Identify which cell holds the provided text, then report its [x, y] central coordinate. 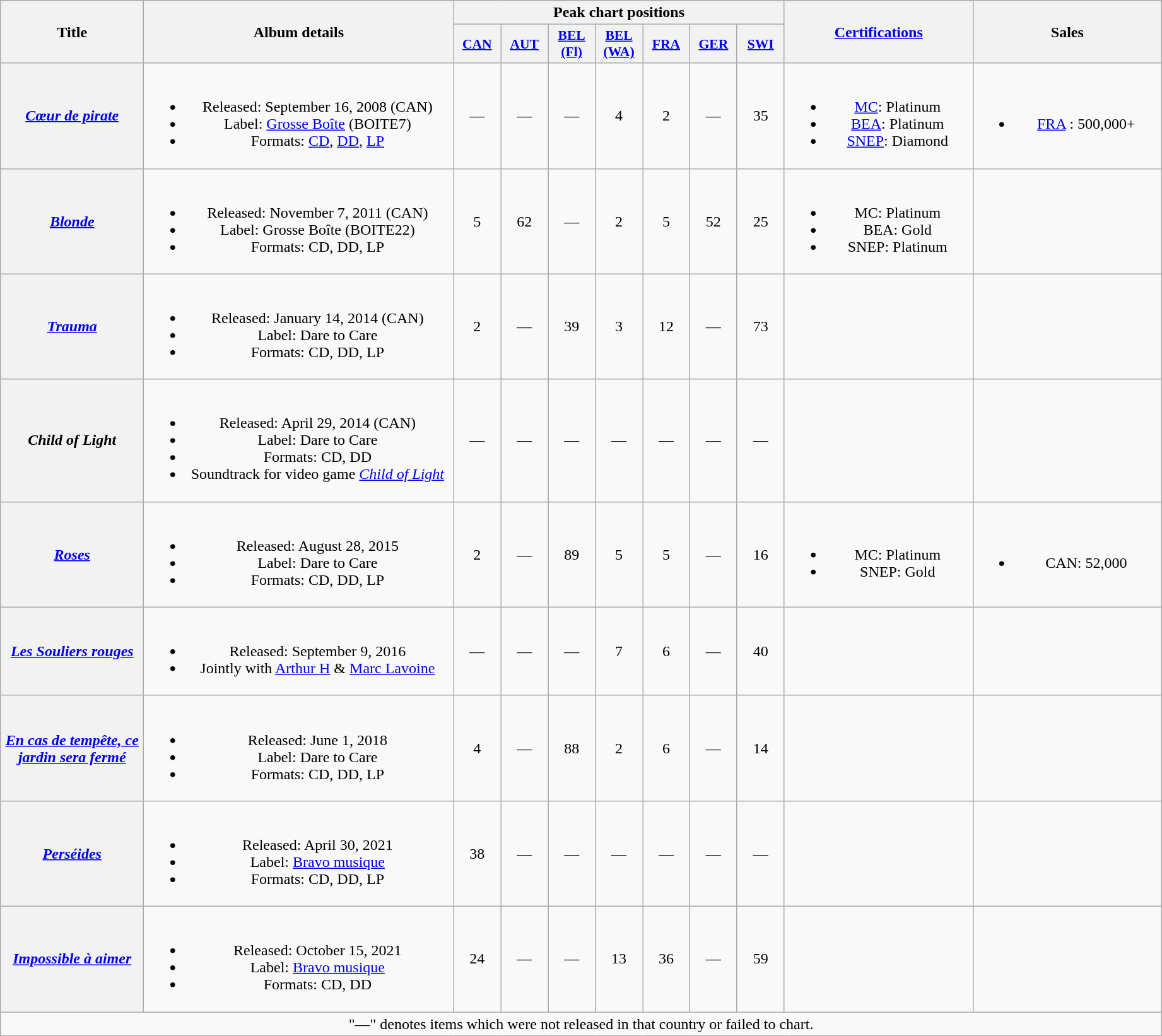
Trauma [72, 327]
7 [619, 651]
89 [572, 554]
39 [572, 327]
73 [761, 327]
CAN: 52,000 [1067, 554]
38 [477, 853]
Released: September 9, 2016Jointly with Arthur H & Marc Lavoine [299, 651]
25 [761, 221]
Blonde [72, 221]
24 [477, 959]
Certifications [878, 32]
3 [619, 327]
40 [761, 651]
35 [761, 116]
BEL(Fl) [572, 44]
Peak chart positions [619, 13]
CAN [477, 44]
Cœur de pirate [72, 116]
Released: January 14, 2014 (CAN)Label: Dare to CareFormats: CD, DD, LP [299, 327]
Roses [72, 554]
Released: April 29, 2014 (CAN)Label: Dare to CareFormats: CD, DDSoundtrack for video game Child of Light [299, 440]
Impossible à aimer [72, 959]
MC: PlatinumBEA: GoldSNEP: Platinum [878, 221]
59 [761, 959]
GER [713, 44]
Released: June 1, 2018Label: Dare to CareFormats: CD, DD, LP [299, 748]
Child of Light [72, 440]
Les Souliers rouges [72, 651]
16 [761, 554]
36 [666, 959]
14 [761, 748]
Released: April 30, 2021Label: Bravo musiqueFormats: CD, DD, LP [299, 853]
13 [619, 959]
AUT [525, 44]
FRA : 500,000+ [1067, 116]
Perséides [72, 853]
62 [525, 221]
Released: August 28, 2015Label: Dare to CareFormats: CD, DD, LP [299, 554]
MC: PlatinumBEA: PlatinumSNEP: Diamond [878, 116]
MC: PlatinumSNEP: Gold [878, 554]
Released: September 16, 2008 (CAN)Label: Grosse Boîte (BOITE7)Formats: CD, DD, LP [299, 116]
Title [72, 32]
Album details [299, 32]
12 [666, 327]
SWI [761, 44]
88 [572, 748]
52 [713, 221]
FRA [666, 44]
Sales [1067, 32]
En cas de tempête, ce jardin sera fermé [72, 748]
Released: October 15, 2021Label: Bravo musiqueFormats: CD, DD [299, 959]
"—" denotes items which were not released in that country or failed to chart. [582, 1024]
BEL(WA) [619, 44]
Released: November 7, 2011 (CAN)Label: Grosse Boîte (BOITE22)Formats: CD, DD, LP [299, 221]
